Detect which cell encompasses the target text, then output its [X, Y] center coordinate. 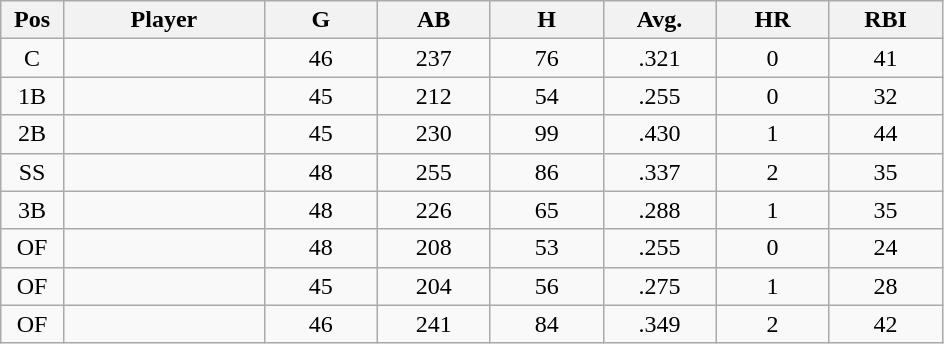
99 [546, 134]
212 [434, 96]
237 [434, 58]
208 [434, 248]
2B [32, 134]
241 [434, 324]
Pos [32, 20]
G [320, 20]
H [546, 20]
.275 [660, 286]
28 [886, 286]
44 [886, 134]
255 [434, 172]
HR [772, 20]
54 [546, 96]
24 [886, 248]
84 [546, 324]
41 [886, 58]
.349 [660, 324]
56 [546, 286]
RBI [886, 20]
Avg. [660, 20]
230 [434, 134]
3B [32, 210]
C [32, 58]
.288 [660, 210]
32 [886, 96]
86 [546, 172]
1B [32, 96]
.337 [660, 172]
.321 [660, 58]
204 [434, 286]
53 [546, 248]
Player [164, 20]
65 [546, 210]
42 [886, 324]
SS [32, 172]
76 [546, 58]
226 [434, 210]
.430 [660, 134]
AB [434, 20]
